Detect which cell encompasses the target text, then output its (X, Y) center coordinate. 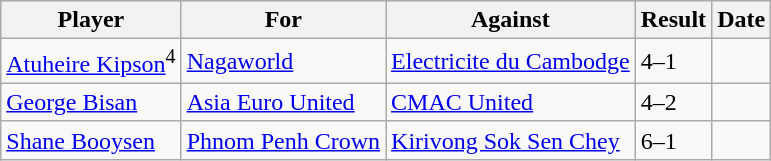
Electricite du Cambodge (511, 62)
4–1 (673, 62)
Shane Booysen (91, 140)
Kirivong Sok Sen Chey (511, 140)
Date (742, 20)
Phnom Penh Crown (283, 140)
Result (673, 20)
Nagaworld (283, 62)
4–2 (673, 102)
Against (511, 20)
Player (91, 20)
6–1 (673, 140)
Atuheire Kipson4 (91, 62)
For (283, 20)
Asia Euro United (283, 102)
CMAC United (511, 102)
George Bisan (91, 102)
